Pinpoint the cell where the given text exists, returning its (x, y) midpoint coordinate. 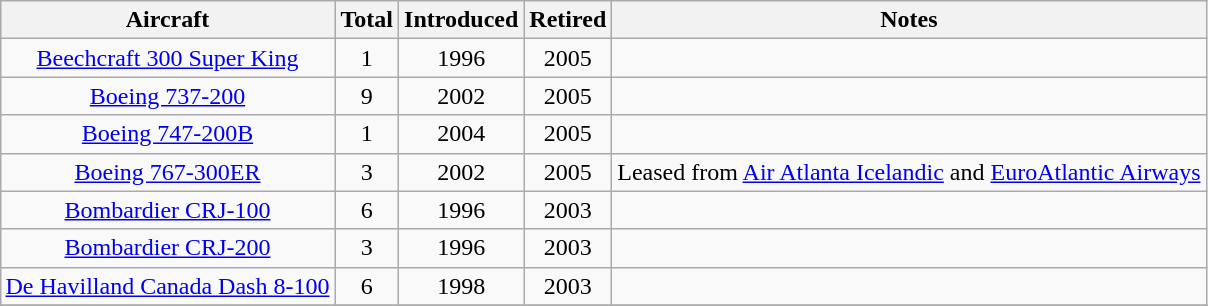
Boeing 737-200 (168, 96)
2004 (462, 134)
Leased from Air Atlanta Icelandic and EuroAtlantic Airways (909, 172)
Bombardier CRJ-200 (168, 248)
9 (367, 96)
Retired (568, 20)
Boeing 747-200B (168, 134)
Beechcraft 300 Super King (168, 58)
1998 (462, 286)
Bombardier CRJ-100 (168, 210)
Boeing 767-300ER (168, 172)
Aircraft (168, 20)
Total (367, 20)
Notes (909, 20)
Introduced (462, 20)
De Havilland Canada Dash 8-100 (168, 286)
